Determine the (X, Y) coordinate at the center of the cell enclosing the given text.  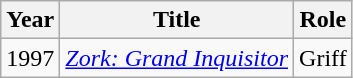
Year (30, 20)
Zork: Grand Inquisitor (177, 58)
Role (324, 20)
Griff (324, 58)
Title (177, 20)
1997 (30, 58)
